For the text-containing cell, return its midpoint in (x, y) coordinate format. 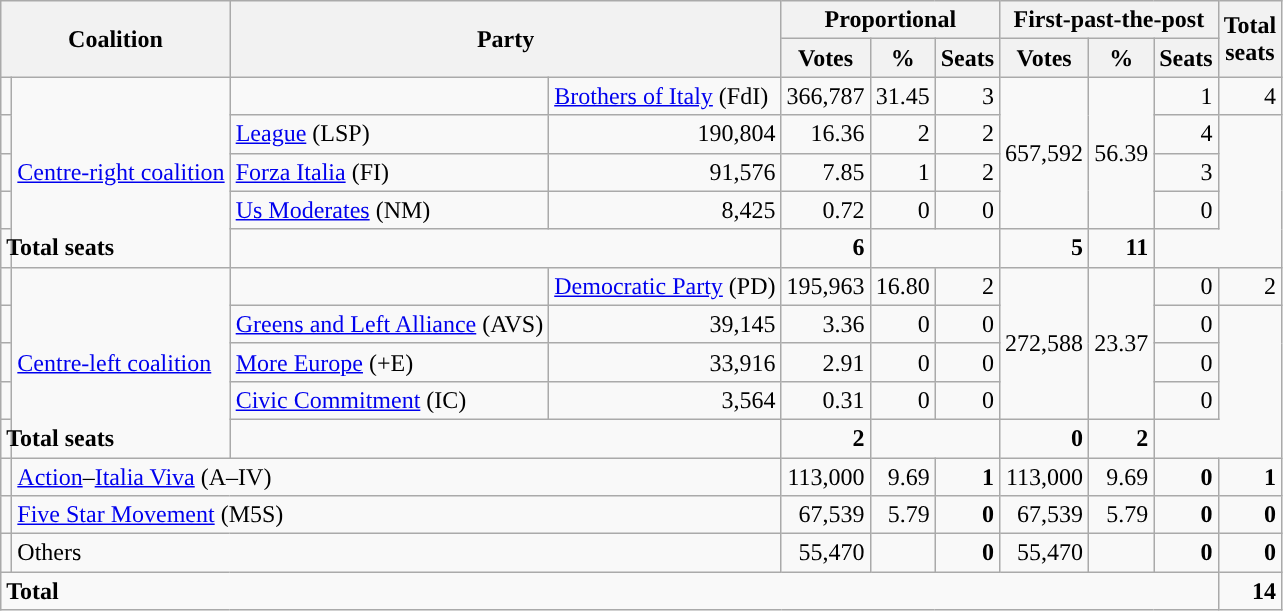
0.31 (826, 400)
23.37 (1122, 343)
16.36 (826, 134)
League (LSP) (390, 134)
Five Star Movement (M5S) (396, 515)
0.72 (826, 210)
190,804 (665, 134)
6 (826, 248)
Proportional (890, 20)
39,145 (665, 324)
Action–Italia Viva (A–IV) (396, 477)
195,963 (826, 286)
31.45 (902, 96)
16.80 (902, 286)
Democratic Party (PD) (665, 286)
3,564 (665, 400)
Brothers of Italy (FdI) (665, 96)
8,425 (665, 210)
366,787 (826, 96)
91,576 (665, 172)
2.91 (826, 362)
56.39 (1122, 153)
Totalseats (1250, 39)
5 (1044, 248)
Centre-right coalition (121, 172)
Us Moderates (NM) (390, 210)
3.36 (826, 324)
Total (610, 591)
More Europe (+E) (390, 362)
Coalition (116, 39)
272,588 (1044, 343)
657,592 (1044, 153)
33,916 (665, 362)
Others (396, 553)
14 (1250, 591)
7.85 (826, 172)
11 (1122, 248)
Civic Commitment (IC) (390, 400)
Party (506, 39)
Forza Italia (FI) (390, 172)
Centre-left coalition (121, 362)
First-past-the-post (1110, 20)
Greens and Left Alliance (AVS) (390, 324)
